Search for the cell housing the specified text and yield its [X, Y] center coordinate. 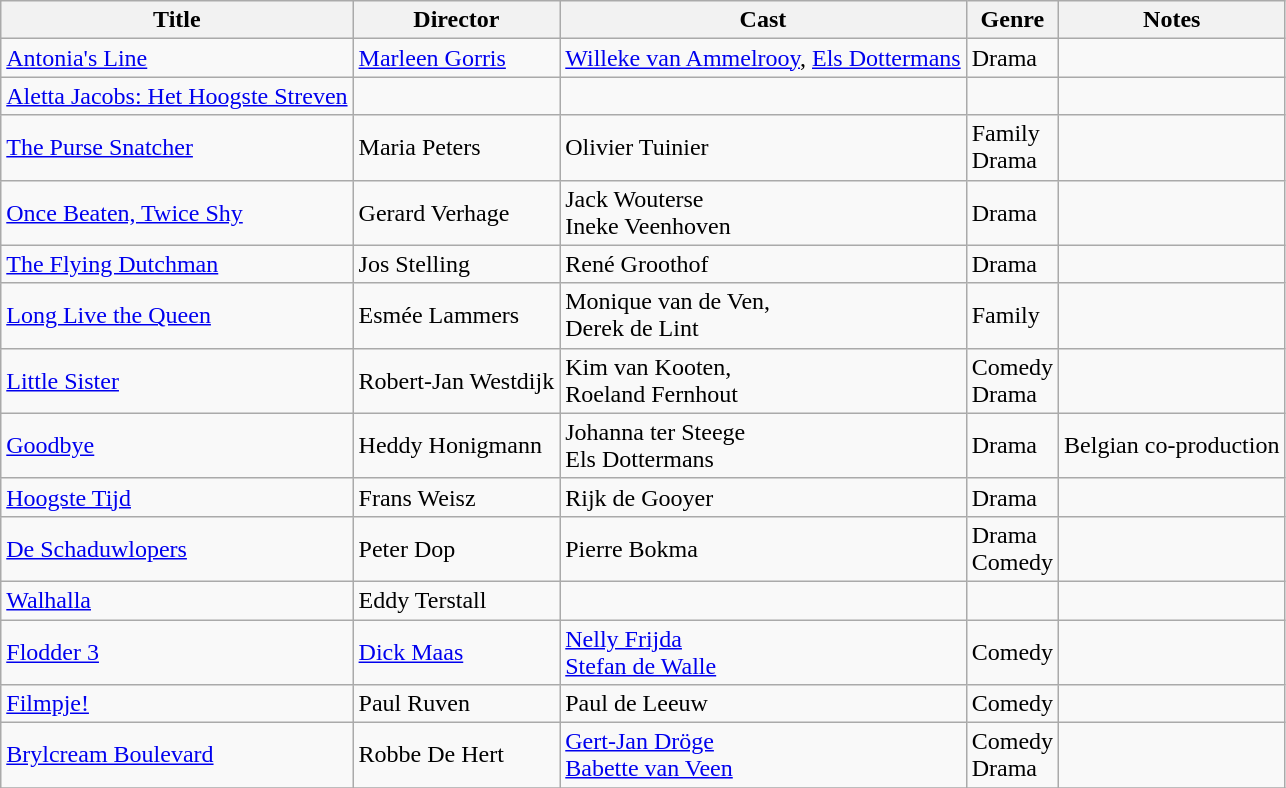
Esmée Lammers [456, 316]
Kim van Kooten,Roeland Fernhout [763, 380]
Robbe De Hert [456, 756]
Little Sister [177, 380]
Gert-Jan DrögeBabette van Veen [763, 756]
Notes [1172, 20]
Brylcream Boulevard [177, 756]
Eddy Terstall [456, 600]
Walhalla [177, 600]
Family [1012, 316]
Antonia's Line [177, 58]
Rijk de Gooyer [763, 497]
Title [177, 20]
Filmpje! [177, 704]
Maria Peters [456, 148]
Peter Dop [456, 548]
DramaComedy [1012, 548]
Pierre Bokma [763, 548]
The Purse Snatcher [177, 148]
De Schaduwlopers [177, 548]
Paul de Leeuw [763, 704]
Paul Ruven [456, 704]
Willeke van Ammelrooy, Els Dottermans [763, 58]
Olivier Tuinier [763, 148]
Marleen Gorris [456, 58]
Belgian co-production [1172, 446]
Hoogste Tijd [177, 497]
Once Beaten, Twice Shy [177, 212]
Robert-Jan Westdijk [456, 380]
Aletta Jacobs: Het Hoogste Streven [177, 96]
Monique van de Ven,Derek de Lint [763, 316]
Genre [1012, 20]
Flodder 3 [177, 652]
Dick Maas [456, 652]
Director [456, 20]
Goodbye [177, 446]
The Flying Dutchman [177, 264]
Long Live the Queen [177, 316]
FamilyDrama [1012, 148]
Jack WouterseIneke Veenhoven [763, 212]
Heddy Honigmann [456, 446]
René Groothof [763, 264]
Johanna ter SteegeEls Dottermans [763, 446]
Gerard Verhage [456, 212]
Nelly FrijdaStefan de Walle [763, 652]
Frans Weisz [456, 497]
Cast [763, 20]
Jos Stelling [456, 264]
